Return (x, y) of the center of cell containing provided text 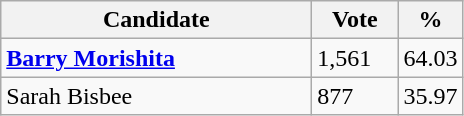
877 (355, 96)
Vote (355, 20)
35.97 (430, 96)
Barry Morishita (156, 58)
64.03 (430, 58)
1,561 (355, 58)
Sarah Bisbee (156, 96)
% (430, 20)
Candidate (156, 20)
